Determine the (X, Y) coordinate at the center of the cell enclosing the given text.  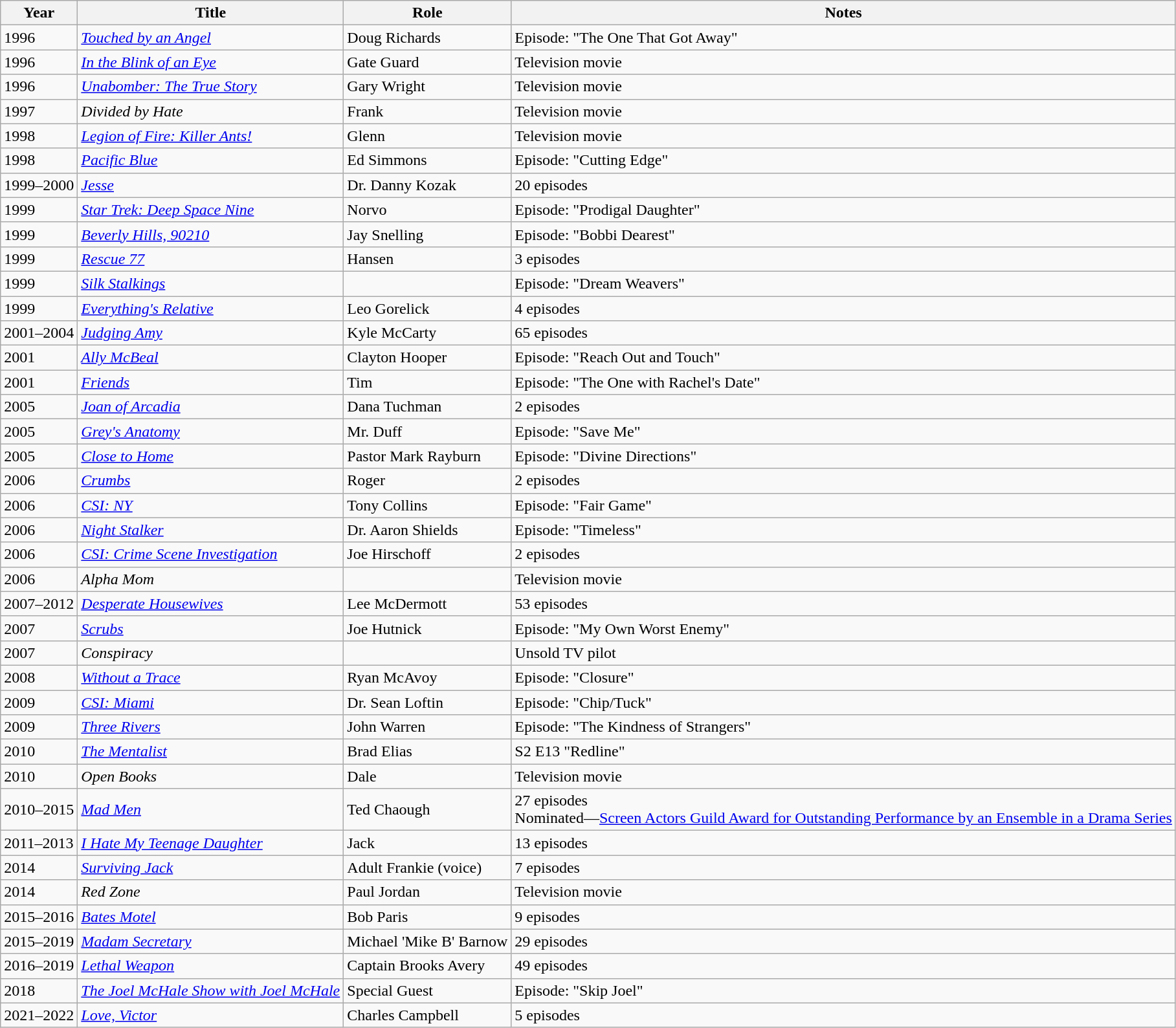
2016–2019 (39, 966)
Doug Richards (427, 38)
Joe Hirschoff (427, 554)
2007–2012 (39, 604)
Norvo (427, 210)
Tony Collins (427, 505)
In the Blink of an Eye (211, 62)
Ed Simmons (427, 160)
Love, Victor (211, 1015)
65 episodes (844, 333)
2018 (39, 990)
1999–2000 (39, 185)
7 episodes (844, 868)
Star Trek: Deep Space Nine (211, 210)
Crumbs (211, 481)
Episode: "The One That Got Away" (844, 38)
Episode: "Divine Directions" (844, 456)
Episode: "Fair Game" (844, 505)
Special Guest (427, 990)
Jack (427, 843)
Open Books (211, 776)
Frank (427, 111)
9 episodes (844, 917)
Dale (427, 776)
2015–2016 (39, 917)
Rescue 77 (211, 259)
John Warren (427, 727)
49 episodes (844, 966)
Episode: "Bobbi Dearest" (844, 234)
Everything's Relative (211, 309)
1997 (39, 111)
13 episodes (844, 843)
Unabomber: The True Story (211, 87)
Tim (427, 382)
Clayton Hooper (427, 358)
Adult Frankie (voice) (427, 868)
Michael 'Mike B' Barnow (427, 941)
Touched by an Angel (211, 38)
Red Zone (211, 892)
53 episodes (844, 604)
Mr. Duff (427, 432)
Scrubs (211, 628)
Charles Campbell (427, 1015)
Mad Men (211, 810)
Dana Tuchman (427, 407)
Episode: "Skip Joel" (844, 990)
CSI: Miami (211, 702)
Madam Secretary (211, 941)
Gary Wright (427, 87)
Episode: "Dream Weavers" (844, 283)
Pacific Blue (211, 160)
Ted Chaough (427, 810)
Role (427, 13)
Brad Elias (427, 752)
Notes (844, 13)
Captain Brooks Avery (427, 966)
Dr. Danny Kozak (427, 185)
Silk Stalkings (211, 283)
Glenn (427, 136)
Surviving Jack (211, 868)
CSI: NY (211, 505)
Episode: "Closure" (844, 677)
Without a Trace (211, 677)
Dr. Sean Loftin (427, 702)
Gate Guard (427, 62)
Joe Hutnick (427, 628)
2010–2015 (39, 810)
Episode: "The One with Rachel's Date" (844, 382)
S2 E13 "Redline" (844, 752)
Dr. Aaron Shields (427, 530)
Paul Jordan (427, 892)
2011–2013 (39, 843)
Episode: "The Kindness of Strangers" (844, 727)
Hansen (427, 259)
Close to Home (211, 456)
Roger (427, 481)
2015–2019 (39, 941)
Divided by Hate (211, 111)
Year (39, 13)
Jesse (211, 185)
Pastor Mark Rayburn (427, 456)
27 episodesNominated—Screen Actors Guild Award for Outstanding Performance by an Ensemble in a Drama Series (844, 810)
Jay Snelling (427, 234)
2008 (39, 677)
Bob Paris (427, 917)
Episode: "Cutting Edge" (844, 160)
Beverly Hills, 90210 (211, 234)
Kyle McCarty (427, 333)
Lethal Weapon (211, 966)
2021–2022 (39, 1015)
Episode: "Timeless" (844, 530)
20 episodes (844, 185)
I Hate My Teenage Daughter (211, 843)
The Mentalist (211, 752)
Night Stalker (211, 530)
Friends (211, 382)
Leo Gorelick (427, 309)
Conspiracy (211, 653)
Episode: "Prodigal Daughter" (844, 210)
Bates Motel (211, 917)
Episode: "Save Me" (844, 432)
Joan of Arcadia (211, 407)
Episode: "My Own Worst Enemy" (844, 628)
Lee McDermott (427, 604)
The Joel McHale Show with Joel McHale (211, 990)
Legion of Fire: Killer Ants! (211, 136)
Unsold TV pilot (844, 653)
Title (211, 13)
5 episodes (844, 1015)
Episode: "Chip/Tuck" (844, 702)
Ryan McAvoy (427, 677)
Three Rivers (211, 727)
3 episodes (844, 259)
Alpha Mom (211, 579)
Judging Amy (211, 333)
Desperate Housewives (211, 604)
Grey's Anatomy (211, 432)
4 episodes (844, 309)
Ally McBeal (211, 358)
CSI: Crime Scene Investigation (211, 554)
29 episodes (844, 941)
Episode: "Reach Out and Touch" (844, 358)
2001–2004 (39, 333)
